Pinpoint the cell where the given text exists, returning its (X, Y) midpoint coordinate. 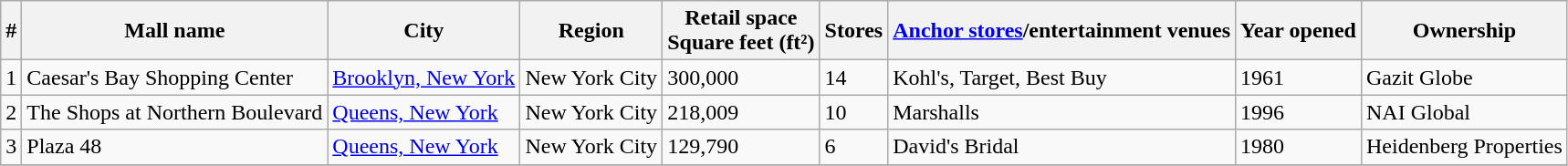
NAI Global (1464, 112)
1996 (1299, 112)
218,009 (741, 112)
Anchor stores/entertainment venues (1062, 31)
Plaza 48 (175, 147)
Mall name (175, 31)
City (423, 31)
David's Bridal (1062, 147)
Stores (854, 31)
Gazit Globe (1464, 78)
10 (854, 112)
129,790 (741, 147)
Region (591, 31)
Brooklyn, New York (423, 78)
The Shops at Northern Boulevard (175, 112)
2 (11, 112)
Caesar's Bay Shopping Center (175, 78)
14 (854, 78)
Retail spaceSquare feet (ft²) (741, 31)
Ownership (1464, 31)
Heidenberg Properties (1464, 147)
300,000 (741, 78)
3 (11, 147)
6 (854, 147)
Marshalls (1062, 112)
1961 (1299, 78)
Kohl's, Target, Best Buy (1062, 78)
# (11, 31)
Year opened (1299, 31)
1 (11, 78)
1980 (1299, 147)
